Identify which cell holds the provided text, then report its (X, Y) central coordinate. 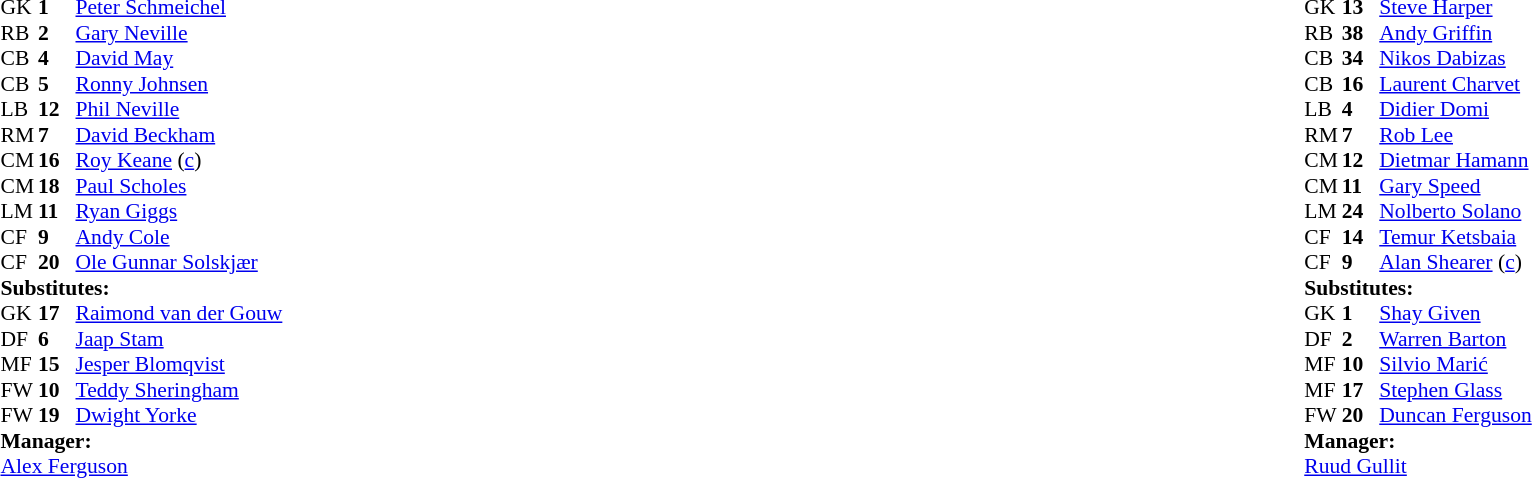
Dietmar Hamann (1455, 161)
Laurent Charvet (1455, 84)
Roy Keane (c) (180, 161)
Temur Ketsbaia (1455, 237)
Stephen Glass (1455, 390)
18 (57, 186)
1 (1361, 313)
Dwight Yorke (180, 415)
Jaap Stam (180, 339)
Phil Neville (180, 109)
15 (57, 365)
Nikos Dabizas (1455, 59)
Ronny Johnsen (180, 84)
19 (57, 415)
Ole Gunnar Solskjær (180, 263)
David May (180, 59)
Jesper Blomqvist (180, 365)
24 (1361, 211)
Andy Cole (180, 237)
Nolberto Solano (1455, 211)
Gary Speed (1455, 186)
Rob Lee (1455, 135)
Teddy Sheringham (180, 390)
6 (57, 339)
Warren Barton (1455, 339)
Alan Shearer (c) (1455, 263)
David Beckham (180, 135)
Duncan Ferguson (1455, 415)
14 (1361, 237)
Didier Domi (1455, 109)
Paul Scholes (180, 186)
38 (1361, 33)
Shay Given (1455, 313)
Andy Griffin (1455, 33)
Gary Neville (180, 33)
5 (57, 84)
Ryan Giggs (180, 211)
Raimond van der Gouw (180, 313)
Silvio Marić (1455, 365)
34 (1361, 59)
